Scan for the cell matching the given text and deliver its [x, y] coordinate at center. 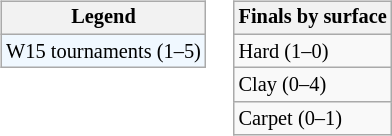
W15 tournaments (1–5) [103, 51]
Legend [103, 18]
Finals by surface [313, 18]
Carpet (0–1) [313, 119]
Hard (1–0) [313, 51]
Clay (0–4) [313, 85]
